For the text-containing cell, return its midpoint in (X, Y) coordinate format. 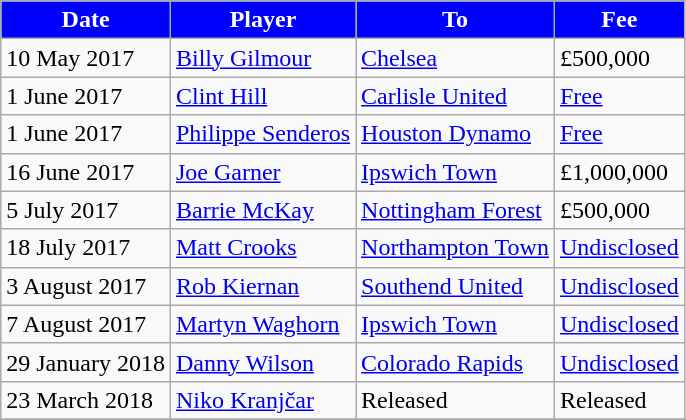
Fee (619, 20)
Billy Gilmour (262, 58)
5 July 2017 (86, 210)
£1,000,000 (619, 172)
Rob Kiernan (262, 286)
Southend United (456, 286)
Philippe Senderos (262, 134)
10 May 2017 (86, 58)
7 August 2017 (86, 324)
To (456, 20)
Chelsea (456, 58)
Joe Garner (262, 172)
23 March 2018 (86, 400)
Colorado Rapids (456, 362)
Date (86, 20)
Martyn Waghorn (262, 324)
16 June 2017 (86, 172)
Danny Wilson (262, 362)
29 January 2018 (86, 362)
18 July 2017 (86, 248)
Northampton Town (456, 248)
Matt Crooks (262, 248)
Clint Hill (262, 96)
Niko Kranjčar (262, 400)
Player (262, 20)
Nottingham Forest (456, 210)
3 August 2017 (86, 286)
Houston Dynamo (456, 134)
Carlisle United (456, 96)
Barrie McKay (262, 210)
